Capture the cell that displays the provided text and extract its [x, y] central coordinate. 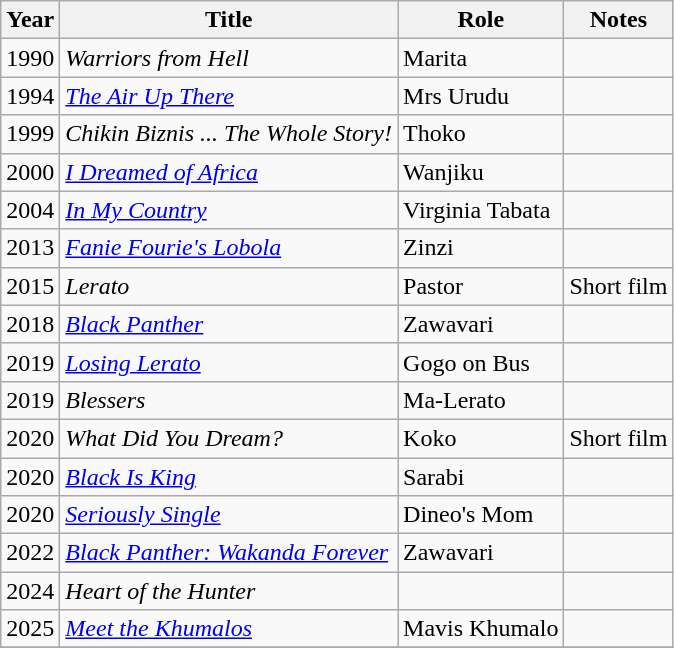
1999 [30, 134]
Mavis Khumalo [481, 629]
Thoko [481, 134]
2025 [30, 629]
The Air Up There [229, 96]
I Dreamed of Africa [229, 172]
What Did You Dream? [229, 438]
Mrs Urudu [481, 96]
2013 [30, 248]
Black Panther [229, 324]
Year [30, 20]
Gogo on Bus [481, 362]
Black Is King [229, 477]
Lerato [229, 286]
2018 [30, 324]
2022 [30, 553]
Notes [618, 20]
In My Country [229, 210]
Chikin Biznis ... The Whole Story! [229, 134]
Koko [481, 438]
Sarabi [481, 477]
2024 [30, 591]
1994 [30, 96]
Dineo's Mom [481, 515]
Meet the Khumalos [229, 629]
Pastor [481, 286]
Marita [481, 58]
Black Panther: Wakanda Forever [229, 553]
2000 [30, 172]
Ma-Lerato [481, 400]
Virginia Tabata [481, 210]
Seriously Single [229, 515]
Losing Lerato [229, 362]
Fanie Fourie's Lobola [229, 248]
Warriors from Hell [229, 58]
2004 [30, 210]
2015 [30, 286]
Zinzi [481, 248]
Wanjiku [481, 172]
1990 [30, 58]
Blessers [229, 400]
Role [481, 20]
Title [229, 20]
Heart of the Hunter [229, 591]
